Identify which cell holds the provided text, then report its [x, y] central coordinate. 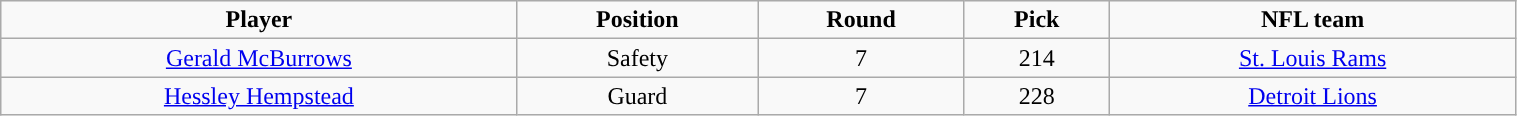
St. Louis Rams [1312, 58]
Player [259, 20]
Guard [638, 96]
Round [862, 20]
Gerald McBurrows [259, 58]
Pick [1036, 20]
NFL team [1312, 20]
Hessley Hempstead [259, 96]
228 [1036, 96]
Detroit Lions [1312, 96]
214 [1036, 58]
Position [638, 20]
Safety [638, 58]
